Extract the [X, Y] coordinate from the center of the cell holding the provided text.  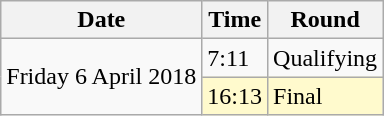
7:11 [235, 58]
Time [235, 20]
16:13 [235, 96]
Date [102, 20]
Qualifying [326, 58]
Round [326, 20]
Final [326, 96]
Friday 6 April 2018 [102, 77]
